Identify which cell holds the provided text, then report its [X, Y] central coordinate. 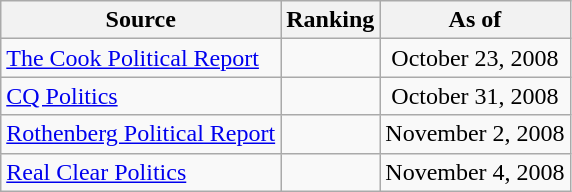
November 2, 2008 [475, 134]
Real Clear Politics [141, 172]
The Cook Political Report [141, 58]
October 31, 2008 [475, 96]
CQ Politics [141, 96]
Source [141, 20]
As of [475, 20]
Rothenberg Political Report [141, 134]
Ranking [330, 20]
November 4, 2008 [475, 172]
October 23, 2008 [475, 58]
